Capture the cell that displays the provided text and extract its [X, Y] central coordinate. 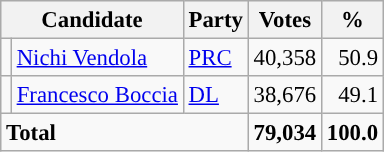
Total [124, 133]
Candidate [92, 20]
Nichi Vendola [97, 58]
Party [216, 20]
50.9 [352, 58]
% [352, 20]
DL [216, 95]
Francesco Boccia [97, 95]
49.1 [352, 95]
PRC [216, 58]
100.0 [352, 133]
Votes [284, 20]
40,358 [284, 58]
38,676 [284, 95]
79,034 [284, 133]
